From the cell containing the given text, extract its center point as [X, Y] coordinate. 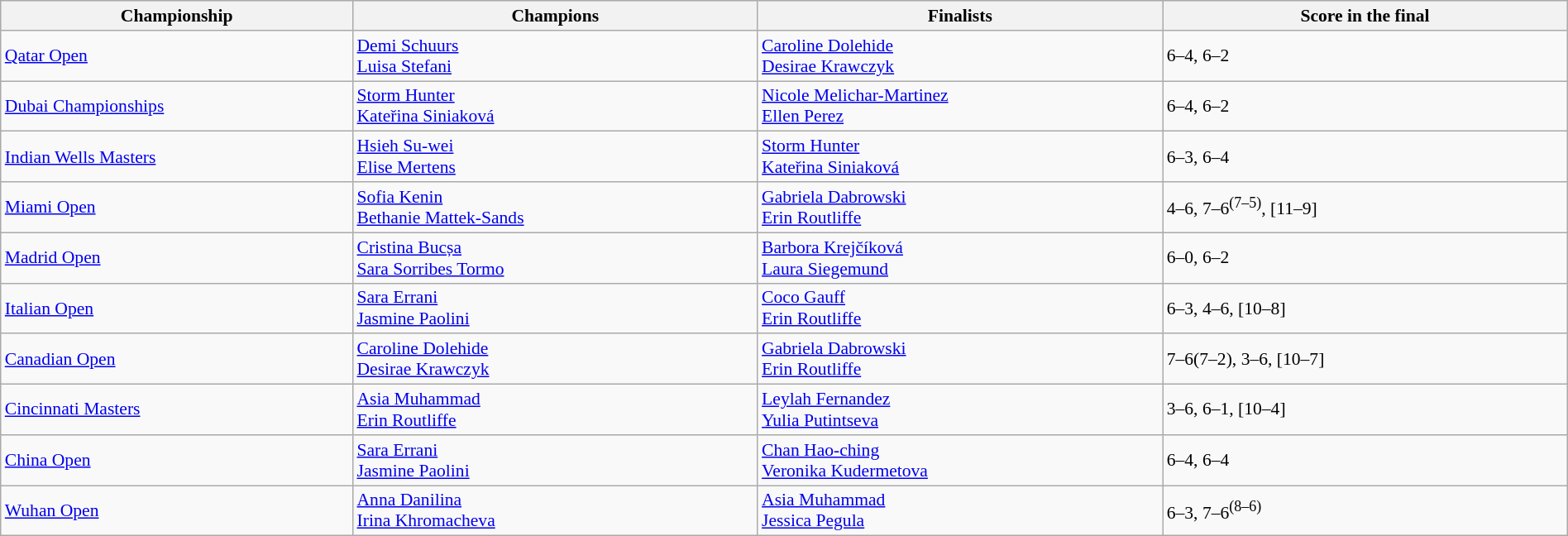
Indian Wells Masters [177, 157]
Madrid Open [177, 258]
Qatar Open [177, 56]
Cincinnati Masters [177, 410]
Cristina Bucșa Sara Sorribes Tormo [555, 258]
Coco Gauff Erin Routliffe [960, 308]
6–0, 6–2 [1365, 258]
Chan Hao-ching Veronika Kudermetova [960, 460]
Score in the final [1365, 16]
6–3, 4–6, [10–8] [1365, 308]
Dubai Championships [177, 106]
6–3, 6–4 [1365, 157]
4–6, 7–6(7–5), [11–9] [1365, 207]
7–6(7–2), 3–6, [10–7] [1365, 359]
Nicole Melichar-Martinez Ellen Perez [960, 106]
Leylah Fernandez Yulia Putintseva [960, 410]
Championship [177, 16]
Asia Muhammad Jessica Pegula [960, 511]
6–3, 7–6(8–6) [1365, 511]
Miami Open [177, 207]
Canadian Open [177, 359]
China Open [177, 460]
Barbora Krejčíková Laura Siegemund [960, 258]
Wuhan Open [177, 511]
Italian Open [177, 308]
3–6, 6–1, [10–4] [1365, 410]
Demi Schuurs Luisa Stefani [555, 56]
Sofia Kenin Bethanie Mattek-Sands [555, 207]
Asia Muhammad Erin Routliffe [555, 410]
Finalists [960, 16]
6–4, 6–4 [1365, 460]
Anna Danilina Irina Khromacheva [555, 511]
Champions [555, 16]
Hsieh Su-wei Elise Mertens [555, 157]
